Return the [X, Y] coordinate for the center point of the cell that contains the specified text.  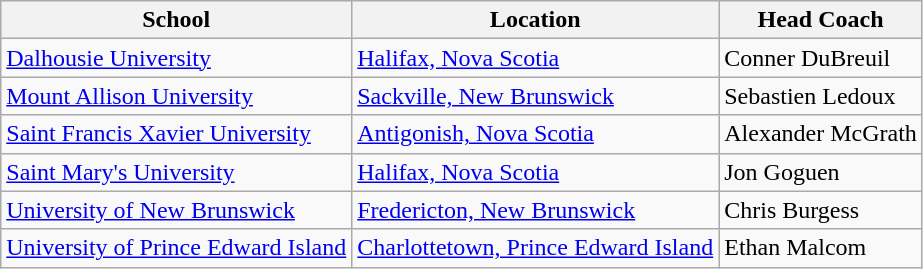
Mount Allison University [176, 96]
Charlottetown, Prince Edward Island [536, 248]
Head Coach [821, 20]
Conner DuBreuil [821, 58]
Dalhousie University [176, 58]
Chris Burgess [821, 210]
Sebastien Ledoux [821, 96]
Antigonish, Nova Scotia [536, 134]
Fredericton, New Brunswick [536, 210]
Location [536, 20]
Ethan Malcom [821, 248]
Jon Goguen [821, 172]
Sackville, New Brunswick [536, 96]
School [176, 20]
Saint Mary's University [176, 172]
Saint Francis Xavier University [176, 134]
University of New Brunswick [176, 210]
University of Prince Edward Island [176, 248]
Alexander McGrath [821, 134]
